Search for the cell housing the specified text and yield its [X, Y] center coordinate. 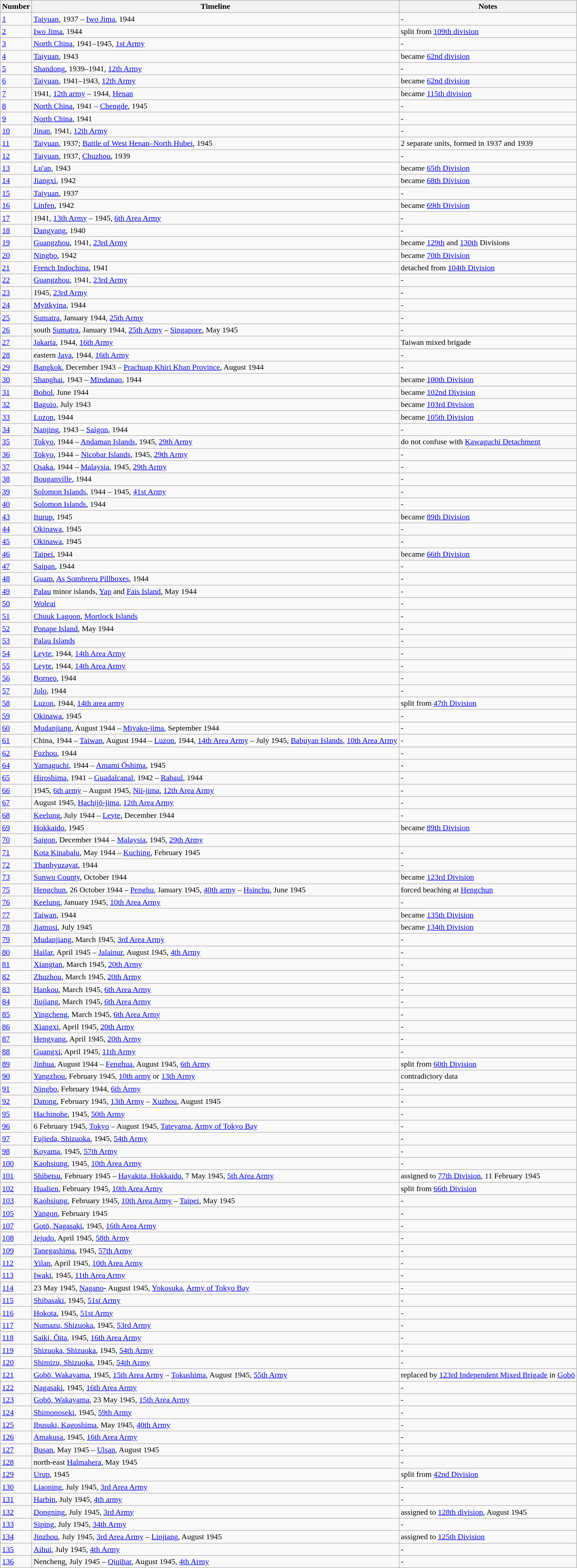
80 [16, 952]
became 65th Division [488, 168]
Jakarta, 1944, 16th Army [215, 342]
Taiwan mixed brigade [488, 342]
Taiyuan, 1943 [215, 56]
French Indochina, 1941 [215, 268]
Xiangxi, April 1945, 20th Army [215, 1027]
47 [16, 566]
132 [16, 1512]
43 [16, 516]
do not confuse with Kawaguchi Detachment [488, 442]
Solomon Islands, 1944 [215, 504]
Taiyuan, 1941–1943, 12th Army [215, 81]
Lu'an, 1943 [215, 168]
Woleai [215, 604]
assigned to 125th Division [488, 1537]
45 [16, 541]
59 [16, 716]
36 [16, 454]
Jiamusi, July 1945 [215, 927]
120 [16, 1363]
127 [16, 1450]
58 [16, 703]
100 [16, 1164]
34 [16, 430]
Keelung, January 1945, 10th Area Army [215, 902]
52 [16, 629]
39 [16, 492]
46 [16, 554]
108 [16, 1238]
48 [16, 579]
Dangyang, 1940 [215, 230]
split from 60th Division [488, 1064]
10 [16, 131]
Jolo, 1944 [215, 691]
6 [16, 81]
assigned to 128th division, August 1945 [488, 1512]
77 [16, 915]
Jinhua, August 1944 – Fenghua, August 1945, 6th Army [215, 1064]
Taiyuan, 1937; Battle of West Henan–North Hubei, 1945 [215, 143]
Jinzhou, July 1945, 3rd Area Army – Linjiang, August 1945 [215, 1537]
Iturup, 1945 [215, 516]
16 [16, 206]
split from 42nd Division [488, 1475]
57 [16, 691]
Fujieda, Shizuoka, 1945, 54th Army [215, 1138]
Hankou, March 1945, 6th Area Army [215, 989]
75 [16, 890]
north-east Halmahera, May 1945 [215, 1462]
1941, 12th army – 1944, Henan [215, 93]
Hualien, February 1945, 10th Area Army [215, 1189]
13 [16, 168]
61 [16, 740]
Koyama, 1945, 57th Army [215, 1151]
Ningbo, February 1944, 6th Army [215, 1089]
Tokyo, 1944 – Andaman Islands, 1945, 29th Army [215, 442]
1945, 23rd Army [215, 293]
contradictory data [488, 1076]
became 134th Division [488, 927]
23 [16, 293]
128 [16, 1462]
Zhuzhou, March 1945, 20th Army [215, 977]
Taiyuan, 1937 – Iwo Jima, 1944 [215, 19]
Gobō, Wakayama, 1945, 15th Area Army – Tokushima, August 1945, 55th Army [215, 1375]
became 66th Division [488, 554]
became 115th division [488, 93]
became 68th Division [488, 181]
Yamaguchi, 1944 – Amami Ōshima, 1945 [215, 766]
Taipei, 1944 [215, 554]
71 [16, 852]
21 [16, 268]
79 [16, 939]
38 [16, 479]
117 [16, 1325]
18 [16, 230]
Gobō, Wakayama, 23 May 1945, 15th Area Army [215, 1400]
Sumatra, January 1944, 25th Army [215, 317]
5 [16, 69]
15 [16, 193]
Xiangtan, March 1945, 20th Army [215, 965]
Sunwu County, October 1944 [215, 877]
Taiwan, 1944 [215, 915]
became 69th Division [488, 206]
Kota Kinabalu, May 1944 – Kuching, February 1945 [215, 852]
24 [16, 305]
66 [16, 790]
78 [16, 927]
Shimizu, Shizuoka, 1945, 54th Army [215, 1363]
Numazu, Shizuoka, 1945, 53rd Army [215, 1325]
eastern Java, 1944, 16th Army [215, 355]
Keelung, July 1944 – Leyte, December 1944 [215, 815]
Siping, July 1945, 34th Army [215, 1524]
114 [16, 1288]
125 [16, 1425]
55 [16, 666]
Jejudo, April 1945, 58th Army [215, 1238]
89 [16, 1064]
Aihui, July 1945, 4th Army [215, 1549]
116 [16, 1313]
Hengchun, 26 October 1944 – Penghu, January 1945, 40th army – Hsinchu, June 1945 [215, 890]
North China, 1941–1945, 1st Army [215, 44]
96 [16, 1126]
North China, 1941 – Chengde, 1945 [215, 106]
China, 1944 – Taiwan, August 1944 – Luzon, 1944, 14th Area Army – July 1945, Babuyan Islands, 10th Area Army [215, 740]
Notes [488, 7]
Iwaki, 1945, 11th Area Army [215, 1275]
replaced by 123rd Independent Mixed Brigade in Gobō [488, 1375]
92 [16, 1101]
Jiujiang, March 1945, 6th Area Army [215, 1002]
Bangkok, December 1943 – Prachuap Khiri Khan Province, August 1944 [215, 367]
became 102nd Division [488, 392]
Timeline [215, 7]
29 [16, 367]
73 [16, 877]
50 [16, 604]
98 [16, 1151]
65 [16, 778]
4 [16, 56]
Datong, February 1945, 13th Army – Xuzhou, August 1945 [215, 1101]
81 [16, 965]
129 [16, 1475]
133 [16, 1524]
122 [16, 1388]
84 [16, 1002]
Luzon, 1944, 14th area army [215, 703]
split from 66th Division [488, 1189]
87 [16, 1039]
107 [16, 1226]
Kaohsiung, February 1945, 10th Area Army – Taipei, May 1945 [215, 1201]
Nencheng, July 1945 – Qiqihar, August 1945, 4th Army [215, 1562]
1 [16, 19]
Solomon Islands, 1944 – 1945, 41st Army [215, 492]
Shanghai, 1943 – Mindanao, 1944 [215, 380]
32 [16, 405]
60 [16, 728]
86 [16, 1027]
Guam, As Sombreru Pillboxes, 1944 [215, 579]
Shandong, 1939–1941, 12th Army [215, 69]
became 103rd Division [488, 405]
56 [16, 678]
51 [16, 616]
85 [16, 1014]
Guangxi, April 1945, 11th Army [215, 1052]
1941, 13th Army – 1945, 6th Area Army [215, 218]
Hokkaido, 1945 [215, 828]
2 separate units, formed in 1937 and 1939 [488, 143]
Palau minor islands, Yap and Fais Island, May 1944 [215, 591]
26 [16, 330]
August 1945, Hachijō-jima, 12th Area Army [215, 803]
8 [16, 106]
became 135th Division [488, 915]
131 [16, 1499]
assigned to 77th Division, 11 February 1945 [488, 1176]
22 [16, 280]
Jinan, 1941, 12th Army [215, 131]
112 [16, 1263]
12 [16, 156]
became 105th Division [488, 417]
Shibetsu, February 1945 – Hayakita, Hokkaido, 7 May 1945, 5th Area Army [215, 1176]
Bohol, June 1944 [215, 392]
Taiyuan, 1937 [215, 193]
105 [16, 1213]
28 [16, 355]
135 [16, 1549]
53 [16, 641]
67 [16, 803]
11 [16, 143]
109 [16, 1251]
Shimonoseki, 1945, 59th Army [215, 1412]
23 May 1945, Nagano- August 1945, Yokosuka, Army of Tokyo Bay [215, 1288]
Nanjing, 1943 – Saigon, 1944 [215, 430]
Busan, May 1945 – Ulsan, August 1945 [215, 1450]
Yingcheng, March 1945, 6th Area Army [215, 1014]
Shibasaki, 1945, 51st Army [215, 1300]
Hokota, 1945, 51st Army [215, 1313]
forced beaching at Hengchun [488, 890]
Mudanjiang, March 1945, 3rd Area Army [215, 939]
31 [16, 392]
9 [16, 118]
14 [16, 181]
Baguio, July 1943 [215, 405]
Ponape Island, May 1944 [215, 629]
40 [16, 504]
Linfen, 1942 [215, 206]
30 [16, 380]
Hengyang, April 1945, 20th Army [215, 1039]
88 [16, 1052]
Liaoning, July 1945, 3rd Area Army [215, 1487]
83 [16, 989]
95 [16, 1114]
Urup, 1945 [215, 1475]
49 [16, 591]
Tanegashima, 1945, 57th Army [215, 1251]
121 [16, 1375]
118 [16, 1338]
2 [16, 31]
Harbin, July 1945, 4th army [215, 1499]
25 [16, 317]
130 [16, 1487]
Amakusa, 1945, 16th Area Army [215, 1437]
became 100th Division [488, 380]
Saiki, Ōita, 1945, 16th Area Army [215, 1338]
Hachinohe, 1945, 50th Army [215, 1114]
76 [16, 902]
37 [16, 467]
Shizuoka, Shizuoka, 1945, 54th Army [215, 1350]
Thanbyuzayat, 1944 [215, 865]
Chuuk Lagoon, Mortlock Islands [215, 616]
82 [16, 977]
Borneo, 1944 [215, 678]
became 123rd Division [488, 877]
Tokyo, 1944 – Nicobar Islands, 1945, 29th Army [215, 454]
102 [16, 1189]
Taiyuan, 1937, Chuzhou, 1939 [215, 156]
35 [16, 442]
south Sumatra, January 1944, 25th Army – Singapore, May 1945 [215, 330]
44 [16, 529]
20 [16, 255]
Saipan, 1944 [215, 566]
6 February 1945, Tokyo – August 1945, Tateyama, Army of Tokyo Bay [215, 1126]
Palau Islands [215, 641]
Osaka, 1944 – Malaysia, 1945, 29th Army [215, 467]
Dongning, July 1945, 3rd Army [215, 1512]
Fuzhou, 1944 [215, 753]
Myitkyina, 1944 [215, 305]
33 [16, 417]
72 [16, 865]
119 [16, 1350]
91 [16, 1089]
113 [16, 1275]
Mudanjiang, August 1944 – Miyako-jima, September 1944 [215, 728]
69 [16, 828]
19 [16, 243]
Nagasaki, 1945, 16th Area Army [215, 1388]
detached from 104th Division [488, 268]
Luzon, 1944 [215, 417]
Hailar, April 1945 – Jalainur, August 1945, 4th Army [215, 952]
70 [16, 840]
7 [16, 93]
134 [16, 1537]
North China, 1941 [215, 118]
Bouganville, 1944 [215, 479]
Yangzhou, February 1945, 10th army or 13th Army [215, 1076]
27 [16, 342]
90 [16, 1076]
54 [16, 653]
64 [16, 766]
Kaohsiung, 1945, 10th Area Army [215, 1164]
Saigon, December 1944 – Malaysia, 1945, 29th Army [215, 840]
124 [16, 1412]
Ibusuki, Kagoshima, May 1945, 40th Army [215, 1425]
97 [16, 1138]
1945, 6th army – August 1945, Nii-jima, 12th Area Army [215, 790]
126 [16, 1437]
123 [16, 1400]
62 [16, 753]
Gotō, Nagasaki, 1945, 16th Area Army [215, 1226]
Number [16, 7]
115 [16, 1300]
136 [16, 1562]
became 70th Division [488, 255]
101 [16, 1176]
Ningbo, 1942 [215, 255]
68 [16, 815]
Iwo Jima, 1944 [215, 31]
Yangon, February 1945 [215, 1213]
became 129th and 130th Divisions [488, 243]
Yilan, April 1945, 10th Area Army [215, 1263]
3 [16, 44]
split from 47th Division [488, 703]
17 [16, 218]
Hiroshima, 1941 – Guadalcanal, 1942 – Rabaul, 1944 [215, 778]
103 [16, 1201]
Jiangxi, 1942 [215, 181]
split from 109th division [488, 31]
